Find where the given text appears and provide that cell's center as [X, Y] coordinate. 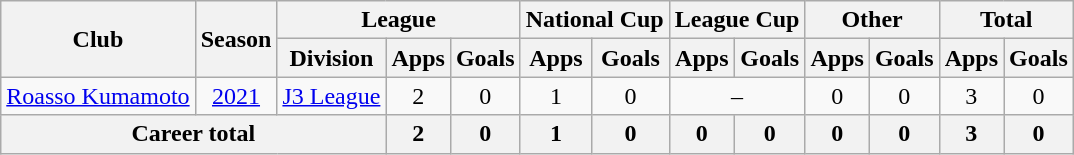
Other [872, 20]
Career total [194, 134]
Roasso Kumamoto [98, 96]
Division [332, 58]
J3 League [332, 96]
Club [98, 39]
Season [236, 39]
National Cup [594, 20]
Total [1006, 20]
League Cup [737, 20]
League [398, 20]
– [737, 96]
2021 [236, 96]
